Return (X, Y) of the center of cell containing provided text 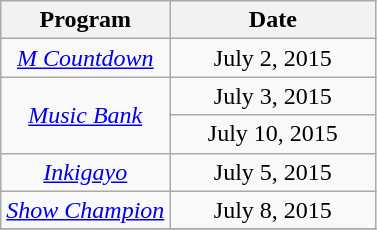
M Countdown (86, 58)
July 8, 2015 (273, 210)
Date (273, 20)
Music Bank (86, 115)
July 10, 2015 (273, 134)
July 5, 2015 (273, 172)
July 2, 2015 (273, 58)
Inkigayo (86, 172)
Show Champion (86, 210)
Program (86, 20)
July 3, 2015 (273, 96)
